From the cell containing the given text, extract its center point as [x, y] coordinate. 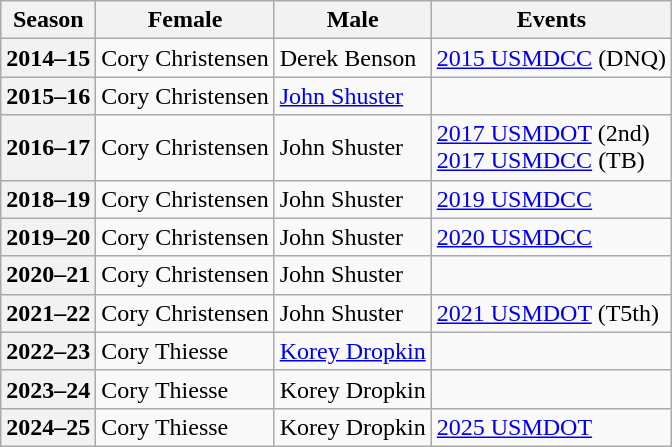
2016–17 [48, 148]
2020–21 [48, 275]
2022–23 [48, 351]
2019–20 [48, 237]
Events [551, 20]
2018–19 [48, 199]
2021–22 [48, 313]
2025 USMDOT [551, 427]
2015 USMDCC (DNQ) [551, 58]
2019 USMDCC [551, 199]
Season [48, 20]
Male [352, 20]
2023–24 [48, 389]
Female [185, 20]
2017 USMDOT (2nd)2017 USMDCC (TB) [551, 148]
Derek Benson [352, 58]
2020 USMDCC [551, 237]
2024–25 [48, 427]
2014–15 [48, 58]
2021 USMDOT (T5th) [551, 313]
2015–16 [48, 96]
